From the cell containing the given text, extract its center point as (X, Y) coordinate. 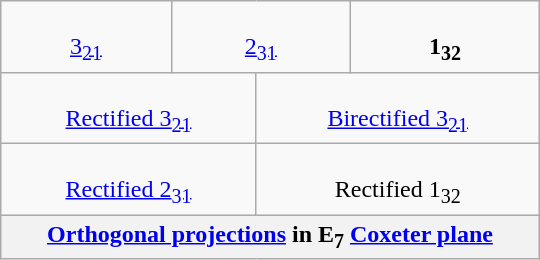
231 (260, 36)
Rectified 321 (129, 108)
Orthogonal projections in E7 Coxeter plane (270, 237)
321 (86, 36)
Rectified 132 (398, 178)
Rectified 231 (129, 178)
Birectified 321 (398, 108)
132 (446, 36)
